Output the [X, Y] coordinate of the center of the cell containing the given text.  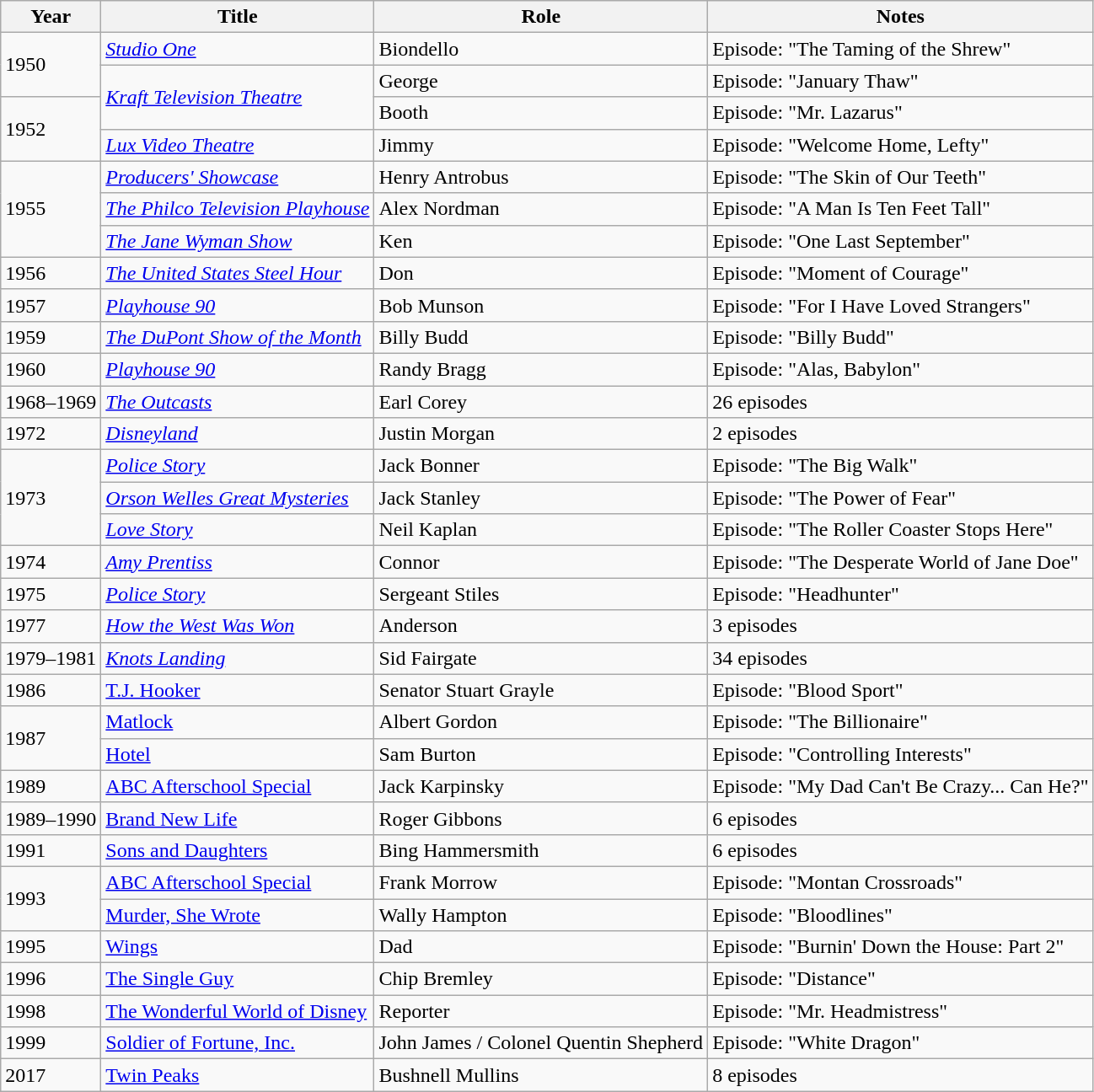
Bing Hammersmith [541, 850]
Sons and Daughters [238, 850]
Episode: "Welcome Home, Lefty" [900, 145]
Ken [541, 241]
Wings [238, 947]
2017 [51, 1075]
Episode: "White Dragon" [900, 1043]
Jack Karpinsky [541, 786]
Episode: "Controlling Interests" [900, 754]
Episode: "The Big Walk" [900, 466]
1972 [51, 434]
Episode: "Blood Sport" [900, 690]
The Jane Wyman Show [238, 241]
Episode: "Burnin' Down the House: Part 2" [900, 947]
Earl Corey [541, 402]
Matlock [238, 722]
Disneyland [238, 434]
Alex Nordman [541, 209]
Episode: "Mr. Lazarus" [900, 113]
Episode: "Headhunter" [900, 594]
Episode: "Billy Budd" [900, 337]
Soldier of Fortune, Inc. [238, 1043]
Episode: "The Billionaire" [900, 722]
1995 [51, 947]
Albert Gordon [541, 722]
Knots Landing [238, 658]
1998 [51, 1011]
Episode: "The Taming of the Shrew" [900, 49]
Connor [541, 562]
How the West Was Won [238, 626]
Frank Morrow [541, 882]
1979–1981 [51, 658]
Twin Peaks [238, 1075]
Episode: "The Power of Fear" [900, 498]
The DuPont Show of the Month [238, 337]
Billy Budd [541, 337]
Bushnell Mullins [541, 1075]
Episode: "Montan Crossroads" [900, 882]
Neil Kaplan [541, 530]
Role [541, 17]
Episode: "The Skin of Our Teeth" [900, 177]
1960 [51, 369]
Episode: "A Man Is Ten Feet Tall" [900, 209]
Episode: "The Desperate World of Jane Doe" [900, 562]
Henry Antrobus [541, 177]
Love Story [238, 530]
Episode: "For I Have Loved Strangers" [900, 305]
1973 [51, 498]
T.J. Hooker [238, 690]
1959 [51, 337]
Sam Burton [541, 754]
1986 [51, 690]
34 episodes [900, 658]
Episode: "The Roller Coaster Stops Here" [900, 530]
1977 [51, 626]
3 episodes [900, 626]
Kraft Television Theatre [238, 97]
Chip Bremley [541, 979]
Episode: "My Dad Can't Be Crazy... Can He?" [900, 786]
The Outcasts [238, 402]
Lux Video Theatre [238, 145]
Orson Welles Great Mysteries [238, 498]
Title [238, 17]
Notes [900, 17]
Jack Bonner [541, 466]
Episode: "Moment of Courage" [900, 273]
Amy Prentiss [238, 562]
1987 [51, 738]
The United States Steel Hour [238, 273]
Brand New Life [238, 818]
The Wonderful World of Disney [238, 1011]
1996 [51, 979]
Sid Fairgate [541, 658]
Episode: "Distance" [900, 979]
John James / Colonel Quentin Shepherd [541, 1043]
1956 [51, 273]
1975 [51, 594]
1955 [51, 209]
26 episodes [900, 402]
Jimmy [541, 145]
1989 [51, 786]
Episode: "January Thaw" [900, 81]
1968–1969 [51, 402]
Wally Hampton [541, 914]
Year [51, 17]
Jack Stanley [541, 498]
2 episodes [900, 434]
The Philco Television Playhouse [238, 209]
The Single Guy [238, 979]
1957 [51, 305]
8 episodes [900, 1075]
Bob Munson [541, 305]
1993 [51, 898]
Episode: "Alas, Babylon" [900, 369]
Murder, She Wrote [238, 914]
Sergeant Stiles [541, 594]
Senator Stuart Grayle [541, 690]
Producers' Showcase [238, 177]
1952 [51, 129]
1999 [51, 1043]
Biondello [541, 49]
Justin Morgan [541, 434]
1989–1990 [51, 818]
1950 [51, 65]
Studio One [238, 49]
1974 [51, 562]
Episode: "Bloodlines" [900, 914]
Episode: "Mr. Headmistress" [900, 1011]
1991 [51, 850]
Episode: "One Last September" [900, 241]
Roger Gibbons [541, 818]
Anderson [541, 626]
George [541, 81]
Reporter [541, 1011]
Booth [541, 113]
Hotel [238, 754]
Dad [541, 947]
Randy Bragg [541, 369]
Don [541, 273]
